Pinpoint the cell where the given text exists, returning its (X, Y) midpoint coordinate. 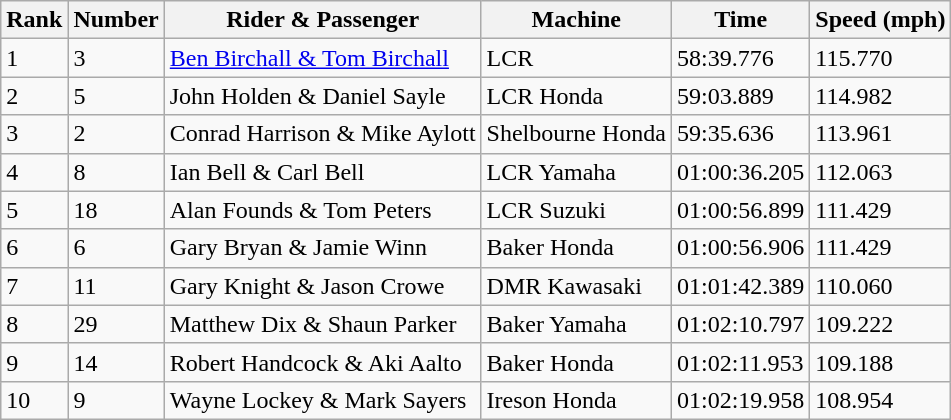
01:01:42.389 (740, 286)
Speed (mph) (880, 20)
112.063 (880, 172)
DMR Kawasaki (576, 286)
LCR Honda (576, 96)
18 (116, 210)
115.770 (880, 58)
109.188 (880, 362)
Number (116, 20)
Ian Bell & Carl Bell (322, 172)
Gary Knight & Jason Crowe (322, 286)
108.954 (880, 400)
Ireson Honda (576, 400)
1 (34, 58)
Rank (34, 20)
7 (34, 286)
109.222 (880, 324)
Baker Yamaha (576, 324)
59:35.636 (740, 134)
Shelbourne Honda (576, 134)
John Holden & Daniel Sayle (322, 96)
01:02:11.953 (740, 362)
29 (116, 324)
110.060 (880, 286)
LCR Suzuki (576, 210)
Matthew Dix & Shaun Parker (322, 324)
01:00:56.899 (740, 210)
LCR Yamaha (576, 172)
01:00:36.205 (740, 172)
4 (34, 172)
Alan Founds & Tom Peters (322, 210)
113.961 (880, 134)
Wayne Lockey & Mark Sayers (322, 400)
Gary Bryan & Jamie Winn (322, 248)
11 (116, 286)
01:00:56.906 (740, 248)
10 (34, 400)
Conrad Harrison & Mike Aylott (322, 134)
Machine (576, 20)
Rider & Passenger (322, 20)
114.982 (880, 96)
Robert Handcock & Aki Aalto (322, 362)
Time (740, 20)
LCR (576, 58)
58:39.776 (740, 58)
01:02:10.797 (740, 324)
01:02:19.958 (740, 400)
Ben Birchall & Tom Birchall (322, 58)
59:03.889 (740, 96)
14 (116, 362)
